Provide the [X, Y] coordinate of the cell's center where the given text is located.  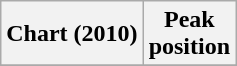
Peakposition [189, 34]
Chart (2010) [72, 34]
